Detect which cell encompasses the target text, then output its [x, y] center coordinate. 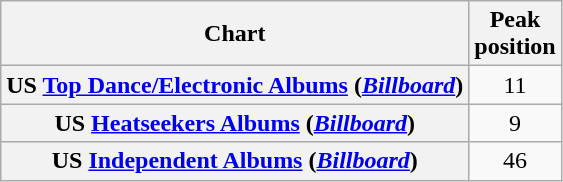
US Heatseekers Albums (Billboard) [235, 123]
11 [515, 85]
US Top Dance/Electronic Albums (Billboard) [235, 85]
Chart [235, 34]
46 [515, 161]
9 [515, 123]
Peakposition [515, 34]
US Independent Albums (Billboard) [235, 161]
